Find where the given text appears and provide that cell's center as (x, y) coordinate. 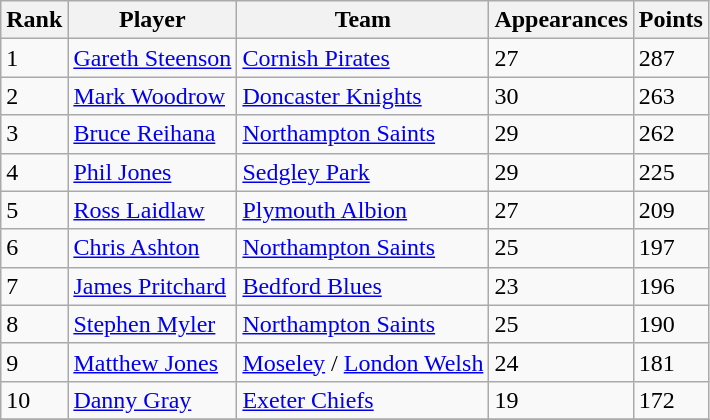
Moseley / London Welsh (363, 362)
8 (34, 324)
2 (34, 96)
Ross Laidlaw (152, 210)
Matthew Jones (152, 362)
263 (670, 96)
19 (561, 400)
James Pritchard (152, 286)
190 (670, 324)
Doncaster Knights (363, 96)
Player (152, 20)
7 (34, 286)
Chris Ashton (152, 248)
9 (34, 362)
Bruce Reihana (152, 134)
4 (34, 172)
196 (670, 286)
Cornish Pirates (363, 58)
Gareth Steenson (152, 58)
287 (670, 58)
Mark Woodrow (152, 96)
225 (670, 172)
262 (670, 134)
5 (34, 210)
30 (561, 96)
23 (561, 286)
Danny Gray (152, 400)
24 (561, 362)
Exeter Chiefs (363, 400)
Stephen Myler (152, 324)
Bedford Blues (363, 286)
172 (670, 400)
181 (670, 362)
10 (34, 400)
3 (34, 134)
Points (670, 20)
1 (34, 58)
Rank (34, 20)
Plymouth Albion (363, 210)
Team (363, 20)
Appearances (561, 20)
6 (34, 248)
209 (670, 210)
Sedgley Park (363, 172)
197 (670, 248)
Phil Jones (152, 172)
